From the cell containing the given text, extract its center point as (X, Y) coordinate. 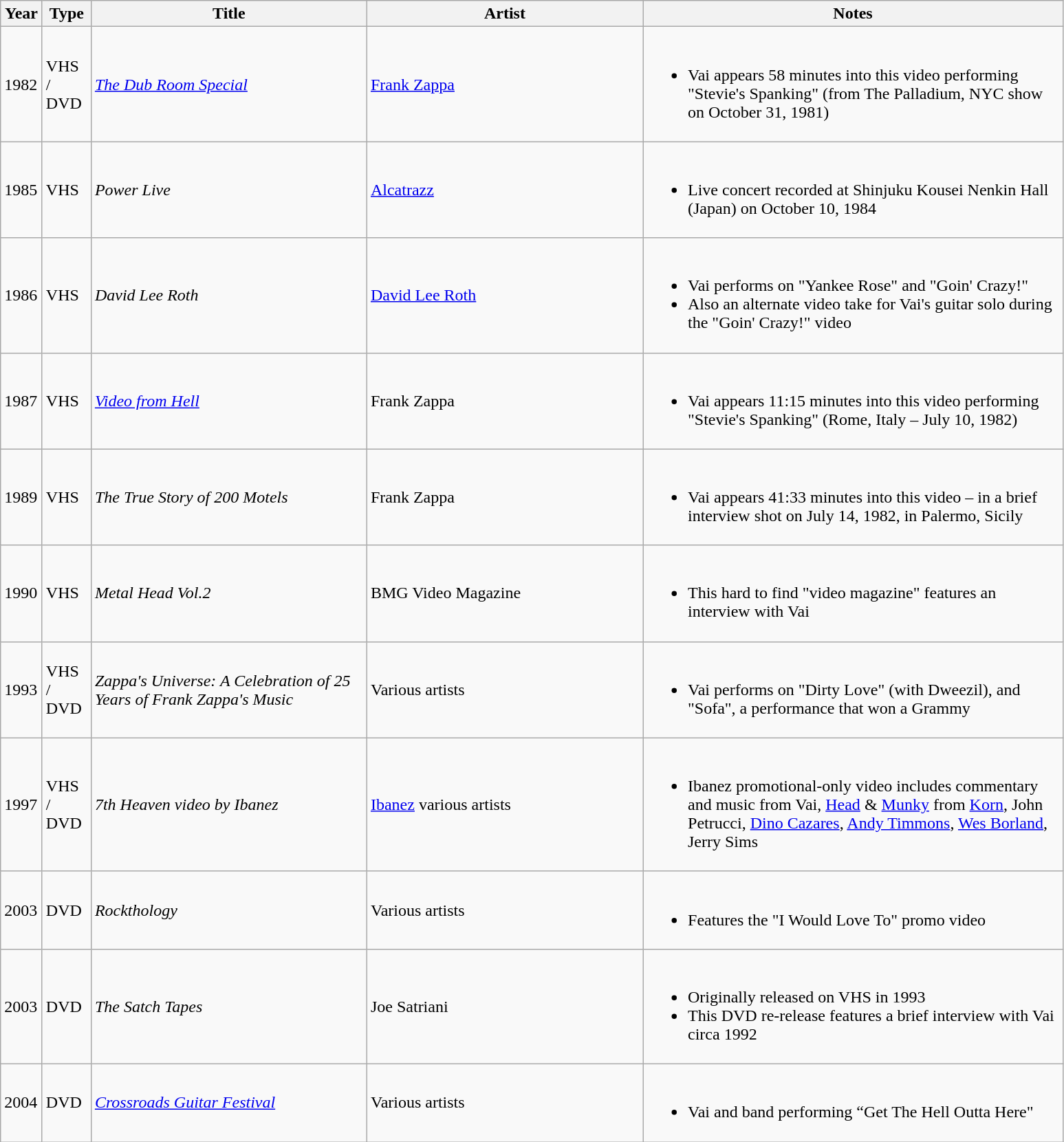
Artist (505, 14)
Originally released on VHS in 1993This DVD re-release features a brief interview with Vai circa 1992 (853, 1007)
Crossroads Guitar Festival (228, 1103)
Vai appears 58 minutes into this video performing "Stevie's Spanking" (from The Palladium, NYC show on October 31, 1981) (853, 84)
Vai and band performing “Get The Hell Outta Here" (853, 1103)
Alcatrazz (505, 190)
Metal Head Vol.2 (228, 593)
Rockthology (228, 910)
Features the "I Would Love To" promo video (853, 910)
Vai appears 41:33 minutes into this video – in a brief interview shot on July 14, 1982, in Palermo, Sicily (853, 497)
1997 (22, 804)
BMG Video Magazine (505, 593)
1982 (22, 84)
Vai performs on "Yankee Rose" and "Goin' Crazy!"Also an alternate video take for Vai's guitar solo during the "Goin' Crazy!" video (853, 296)
Live concert recorded at Shinjuku Kousei Nenkin Hall (Japan) on October 10, 1984 (853, 190)
1986 (22, 296)
1990 (22, 593)
The Satch Tapes (228, 1007)
The Dub Room Special (228, 84)
The True Story of 200 Motels (228, 497)
Joe Satriani (505, 1007)
Vai appears 11:15 minutes into this video performing "Stevie's Spanking" (Rome, Italy – July 10, 1982) (853, 401)
Video from Hell (228, 401)
Power Live (228, 190)
1985 (22, 190)
Vai performs on "Dirty Love" (with Dweezil), and "Sofa", a performance that won a Grammy (853, 690)
1987 (22, 401)
1993 (22, 690)
Ibanez various artists (505, 804)
Zappa's Universe: A Celebration of 25 Years of Frank Zappa's Music (228, 690)
7th Heaven video by Ibanez (228, 804)
2004 (22, 1103)
Title (228, 14)
Type (66, 14)
1989 (22, 497)
This hard to find "video magazine" features an interview with Vai (853, 593)
Notes (853, 14)
Year (22, 14)
